From the cell containing the given text, extract its center point as [X, Y] coordinate. 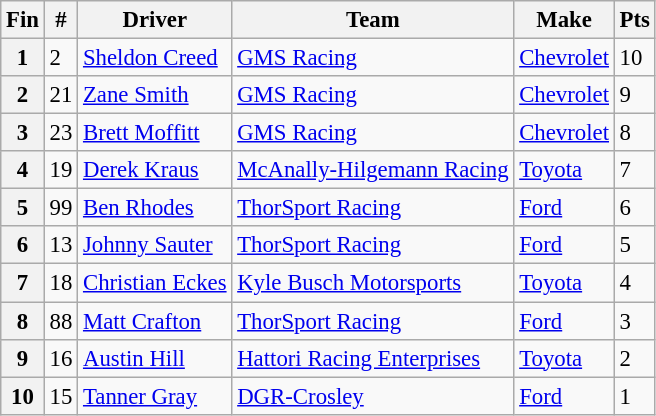
Fin [23, 20]
Ben Rhodes [155, 208]
Team [373, 20]
21 [60, 95]
16 [60, 358]
Kyle Busch Motorsports [373, 283]
18 [60, 283]
Make [564, 20]
Brett Moffitt [155, 133]
Matt Crafton [155, 321]
Sheldon Creed [155, 58]
Derek Kraus [155, 170]
13 [60, 245]
DGR-Crosley [373, 396]
Tanner Gray [155, 396]
15 [60, 396]
23 [60, 133]
19 [60, 170]
99 [60, 208]
Zane Smith [155, 95]
Johnny Sauter [155, 245]
88 [60, 321]
Driver [155, 20]
Pts [634, 20]
McAnally-Hilgemann Racing [373, 170]
Christian Eckes [155, 283]
Austin Hill [155, 358]
Hattori Racing Enterprises [373, 358]
# [60, 20]
